Output the [x, y] coordinate of the center of the cell containing the given text.  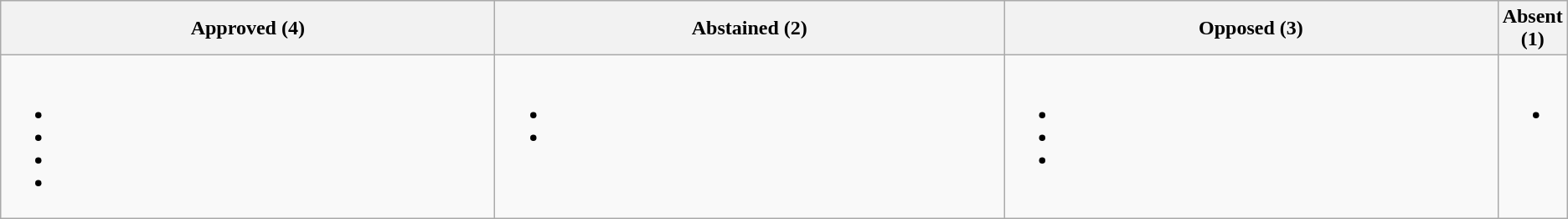
Approved (4) [248, 29]
Opposed (3) [1251, 29]
Absent (1) [1533, 29]
Abstained (2) [750, 29]
